Detect which cell encompasses the target text, then output its (x, y) center coordinate. 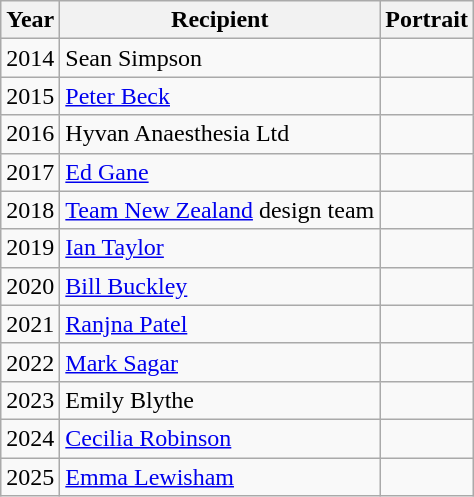
2021 (30, 324)
Year (30, 20)
Hyvan Anaesthesia Ltd (220, 134)
2024 (30, 438)
Mark Sagar (220, 362)
Bill Buckley (220, 286)
2016 (30, 134)
Recipient (220, 20)
Ed Gane (220, 172)
2022 (30, 362)
Sean Simpson (220, 58)
2020 (30, 286)
Portrait (427, 20)
Emily Blythe (220, 400)
2014 (30, 58)
2018 (30, 210)
2019 (30, 248)
Team New Zealand design team (220, 210)
Emma Lewisham (220, 477)
2023 (30, 400)
Cecilia Robinson (220, 438)
Peter Beck (220, 96)
Ranjna Patel (220, 324)
2025 (30, 477)
Ian Taylor (220, 248)
2017 (30, 172)
2015 (30, 96)
